Scan for the cell matching the given text and deliver its [X, Y] coordinate at center. 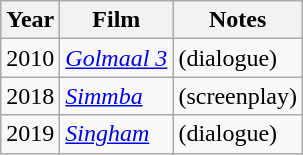
Notes [238, 20]
2018 [30, 96]
Film [116, 20]
(screenplay) [238, 96]
2019 [30, 134]
Year [30, 20]
Singham [116, 134]
Golmaal 3 [116, 58]
2010 [30, 58]
Simmba [116, 96]
